Output the [X, Y] coordinate of the center of the cell containing the given text.  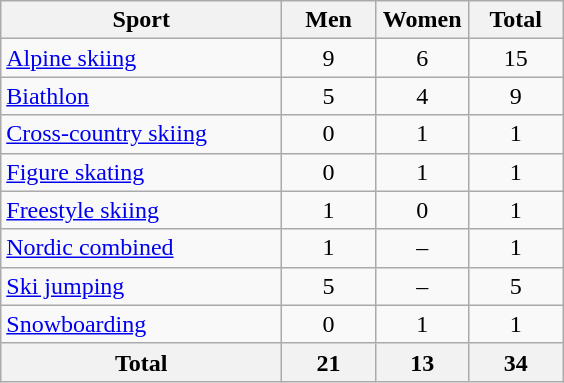
6 [422, 58]
Ski jumping [142, 286]
Snowboarding [142, 324]
4 [422, 96]
Figure skating [142, 172]
Women [422, 20]
15 [516, 58]
Cross-country skiing [142, 134]
Nordic combined [142, 248]
Men [329, 20]
Sport [142, 20]
21 [329, 362]
Alpine skiing [142, 58]
Biathlon [142, 96]
34 [516, 362]
Freestyle skiing [142, 210]
13 [422, 362]
